Find where the given text appears and provide that cell's center as [x, y] coordinate. 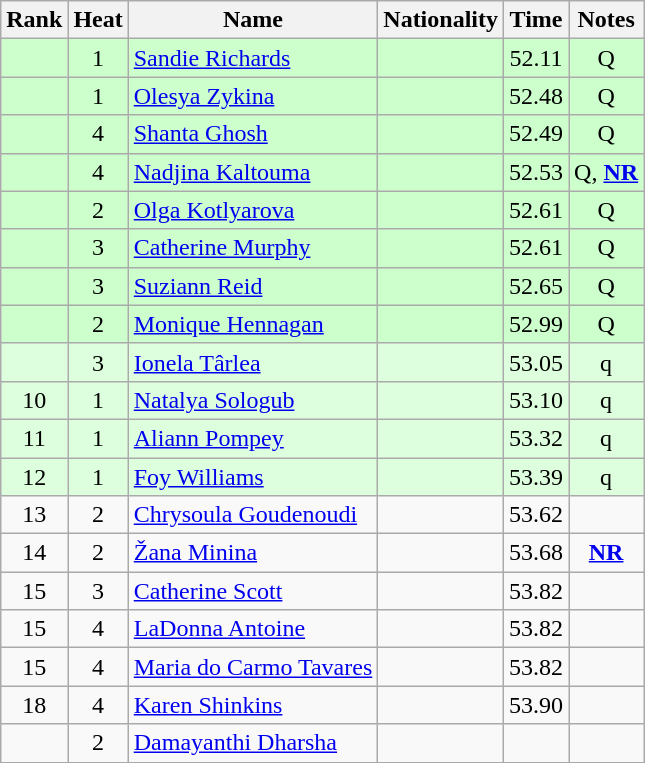
Notes [606, 20]
53.32 [536, 438]
Žana Minina [253, 553]
Ionela Târlea [253, 362]
13 [34, 515]
LaDonna Antoine [253, 629]
Sandie Richards [253, 58]
Suziann Reid [253, 286]
Name [253, 20]
Natalya Sologub [253, 400]
Catherine Murphy [253, 248]
Q, NR [606, 172]
52.99 [536, 324]
14 [34, 553]
Heat [98, 20]
52.11 [536, 58]
Foy Williams [253, 477]
53.39 [536, 477]
Monique Hennagan [253, 324]
Damayanthi Dharsha [253, 743]
Catherine Scott [253, 591]
53.90 [536, 705]
53.05 [536, 362]
11 [34, 438]
53.68 [536, 553]
52.48 [536, 96]
18 [34, 705]
Nadjina Kaltouma [253, 172]
Time [536, 20]
53.10 [536, 400]
52.65 [536, 286]
Nationality [441, 20]
Aliann Pompey [253, 438]
Rank [34, 20]
52.53 [536, 172]
53.62 [536, 515]
Shanta Ghosh [253, 134]
10 [34, 400]
Karen Shinkins [253, 705]
Chrysoula Goudenoudi [253, 515]
12 [34, 477]
Olga Kotlyarova [253, 210]
Maria do Carmo Tavares [253, 667]
NR [606, 553]
52.49 [536, 134]
Olesya Zykina [253, 96]
